Identify which cell holds the provided text, then report its (X, Y) central coordinate. 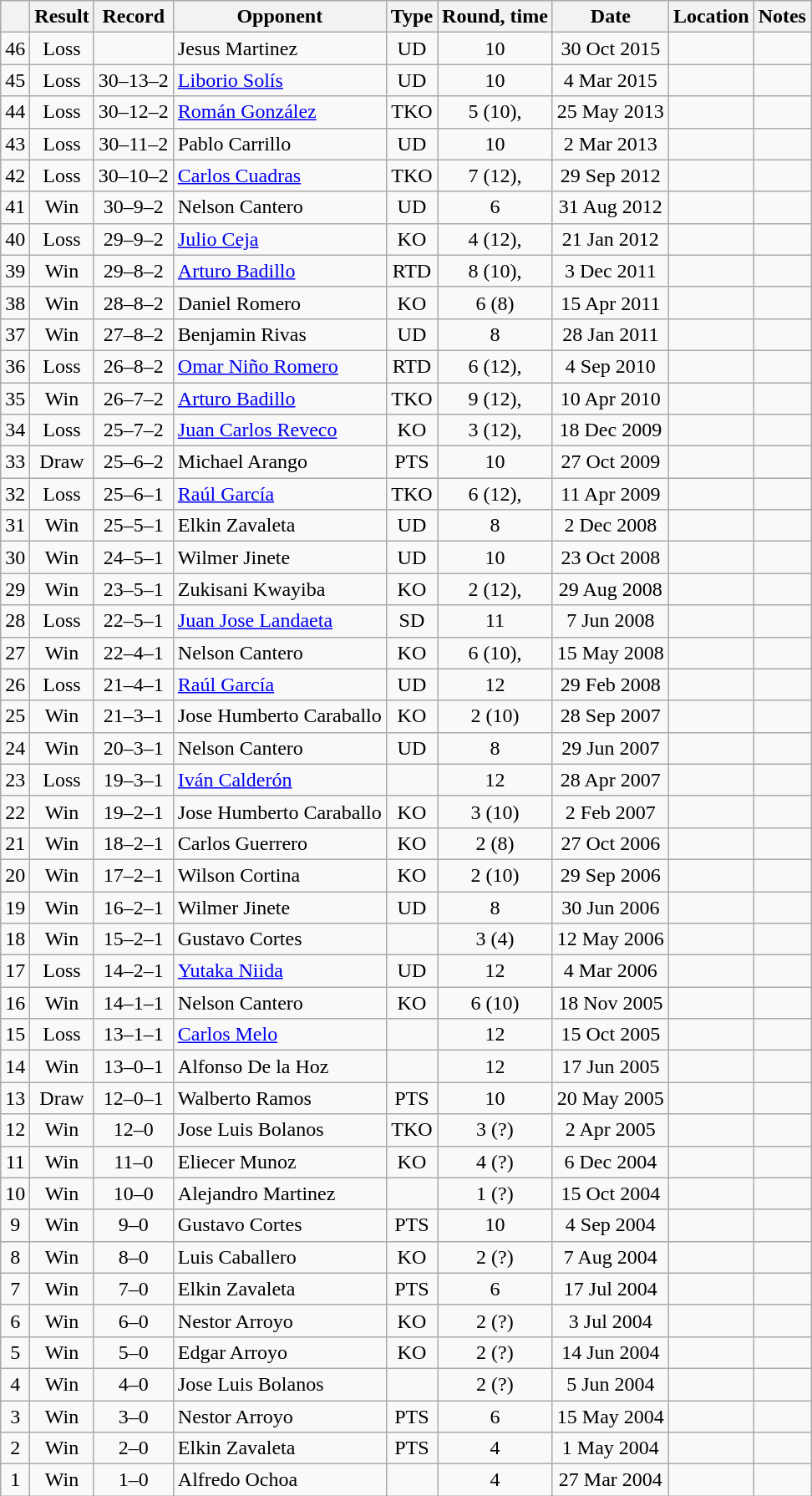
45 (15, 80)
3 (10) (495, 812)
7 Jun 2008 (610, 621)
29 Aug 2008 (610, 589)
28–8–2 (134, 303)
14–1–1 (134, 1003)
21 Jan 2012 (610, 239)
Result (62, 17)
Alejandro Martinez (279, 1193)
28 (15, 621)
6 (10) (495, 1003)
30 (15, 557)
35 (15, 399)
9 (15, 1225)
29 (15, 589)
Walberto Ramos (279, 1098)
40 (15, 239)
Date (610, 17)
27 Oct 2006 (610, 843)
18–2–1 (134, 843)
6–0 (134, 1320)
26 (15, 684)
Location (711, 17)
17 Jun 2005 (610, 1066)
19–3–1 (134, 780)
31 Aug 2012 (610, 207)
5 (10), (495, 112)
19–2–1 (134, 812)
30 Jun 2006 (610, 907)
14 Jun 2004 (610, 1352)
3 Jul 2004 (610, 1320)
4 (12), (495, 239)
27 Oct 2009 (610, 462)
14–2–1 (134, 971)
46 (15, 48)
33 (15, 462)
22–5–1 (134, 621)
29–8–2 (134, 271)
25–6–2 (134, 462)
15 May 2004 (610, 1417)
21 (15, 843)
25–7–2 (134, 430)
Carlos Melo (279, 1035)
7 (12), (495, 176)
4 Mar 2015 (610, 80)
Eliecer Munoz (279, 1162)
5 Jun 2004 (610, 1384)
30–10–2 (134, 176)
30 Oct 2015 (610, 48)
Opponent (279, 17)
23 Oct 2008 (610, 557)
SD (411, 621)
15 (15, 1035)
7 Aug 2004 (610, 1257)
25–6–1 (134, 494)
16 (15, 1003)
Record (134, 17)
14 (15, 1066)
24–5–1 (134, 557)
Notes (782, 17)
23–5–1 (134, 589)
Pablo Carrillo (279, 144)
1 May 2004 (610, 1448)
17–2–1 (134, 875)
Jesus Martinez (279, 48)
8–0 (134, 1257)
20 May 2005 (610, 1098)
37 (15, 334)
25 (15, 716)
23 (15, 780)
18 (15, 939)
29 Jun 2007 (610, 748)
1 (15, 1480)
5–0 (134, 1352)
Carlos Guerrero (279, 843)
1 (?) (495, 1193)
26–8–2 (134, 366)
20–3–1 (134, 748)
Alfonso De la Hoz (279, 1066)
21–3–1 (134, 716)
9–0 (134, 1225)
Julio Ceja (279, 239)
30–9–2 (134, 207)
19 (15, 907)
36 (15, 366)
Type (411, 17)
15 Apr 2011 (610, 303)
28 Sep 2007 (610, 716)
Juan Carlos Reveco (279, 430)
34 (15, 430)
43 (15, 144)
17 (15, 971)
6 (10), (495, 653)
Alfredo Ochoa (279, 1480)
15 May 2008 (610, 653)
7–0 (134, 1289)
4 (?) (495, 1162)
12 May 2006 (610, 939)
18 Dec 2009 (610, 430)
4–0 (134, 1384)
27 (15, 653)
Luis Caballero (279, 1257)
Juan Jose Landaeta (279, 621)
18 Nov 2005 (610, 1003)
9 (12), (495, 399)
3 (12), (495, 430)
2 (12), (495, 589)
Michael Arango (279, 462)
30–11–2 (134, 144)
3 Dec 2011 (610, 271)
30–13–2 (134, 80)
15–2–1 (134, 939)
21–4–1 (134, 684)
20 (15, 875)
Benjamin Rivas (279, 334)
7 (15, 1289)
17 Jul 2004 (610, 1289)
Román González (279, 112)
13–1–1 (134, 1035)
28 Jan 2011 (610, 334)
41 (15, 207)
44 (15, 112)
4 Mar 2006 (610, 971)
Wilson Cortina (279, 875)
13–0–1 (134, 1066)
2–0 (134, 1448)
22 (15, 812)
3–0 (134, 1417)
12–0–1 (134, 1098)
3 (15, 1417)
Omar Niño Romero (279, 366)
3 (?) (495, 1130)
2 Dec 2008 (610, 526)
16–2–1 (134, 907)
32 (15, 494)
Carlos Cuadras (279, 176)
31 (15, 526)
26–7–2 (134, 399)
13 (15, 1098)
10 Apr 2010 (610, 399)
4 Sep 2004 (610, 1225)
3 (4) (495, 939)
Round, time (495, 17)
30–12–2 (134, 112)
38 (15, 303)
10–0 (134, 1193)
Iván Calderón (279, 780)
2 Feb 2007 (610, 812)
1–0 (134, 1480)
29–9–2 (134, 239)
27–8–2 (134, 334)
27 Mar 2004 (610, 1480)
8 (10), (495, 271)
15 Oct 2005 (610, 1035)
Daniel Romero (279, 303)
4 Sep 2010 (610, 366)
29 Feb 2008 (610, 684)
11–0 (134, 1162)
2 (8) (495, 843)
Yutaka Niida (279, 971)
25–5–1 (134, 526)
6 Dec 2004 (610, 1162)
Zukisani Kwayiba (279, 589)
5 (15, 1352)
2 Apr 2005 (610, 1130)
24 (15, 748)
25 May 2013 (610, 112)
29 Sep 2012 (610, 176)
2 Mar 2013 (610, 144)
2 (15, 1448)
Liborio Solís (279, 80)
22–4–1 (134, 653)
29 Sep 2006 (610, 875)
42 (15, 176)
28 Apr 2007 (610, 780)
6 (8) (495, 303)
39 (15, 271)
11 Apr 2009 (610, 494)
15 Oct 2004 (610, 1193)
12–0 (134, 1130)
Edgar Arroyo (279, 1352)
